For the text-containing cell, return its midpoint in [x, y] coordinate format. 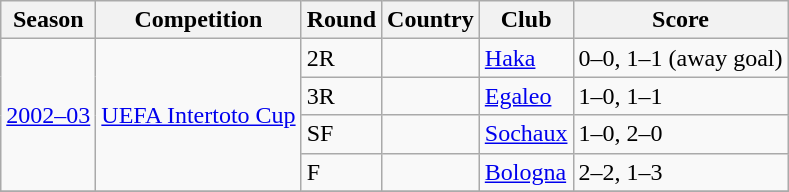
Country [431, 20]
Round [341, 20]
1–0, 2–0 [680, 134]
Haka [526, 58]
Season [48, 20]
Egaleo [526, 96]
2–2, 1–3 [680, 172]
Club [526, 20]
3R [341, 96]
Score [680, 20]
0–0, 1–1 (away goal) [680, 58]
Bologna [526, 172]
1–0, 1–1 [680, 96]
F [341, 172]
2R [341, 58]
Competition [198, 20]
UEFA Intertoto Cup [198, 115]
Sochaux [526, 134]
2002–03 [48, 115]
SF [341, 134]
